Detect which cell encompasses the target text, then output its [X, Y] center coordinate. 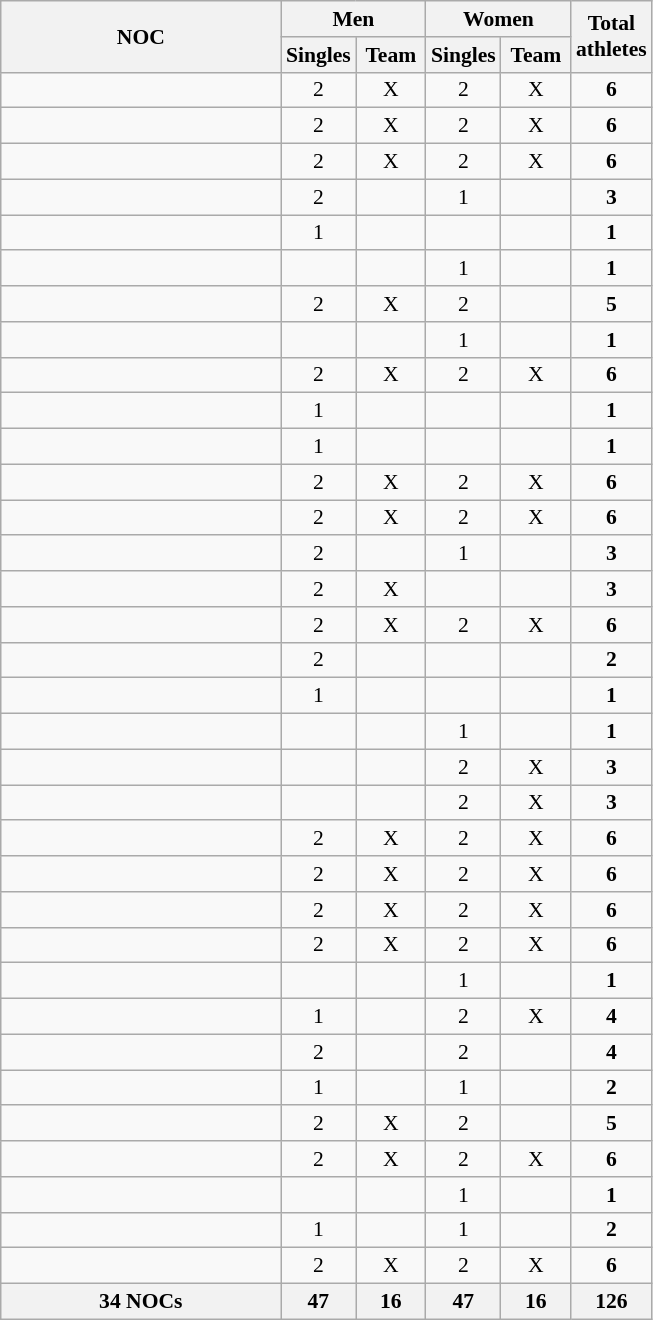
34 NOCs [141, 1302]
Women [498, 19]
Men [354, 19]
126 [612, 1302]
Totalathletes [612, 36]
NOC [141, 36]
